Locate the cell with the specified text and output its (X, Y) center coordinate. 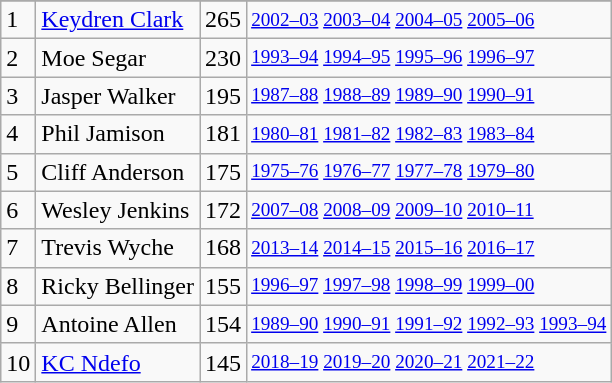
1 (18, 20)
1987–88 1988–89 1989–90 1990–91 (429, 96)
9 (18, 324)
168 (224, 248)
1980–81 1981–82 1982–83 1983–84 (429, 134)
181 (224, 134)
Antoine Allen (118, 324)
265 (224, 20)
2002–03 2003–04 2004–05 2005–06 (429, 20)
Cliff Anderson (118, 172)
145 (224, 362)
Keydren Clark (118, 20)
2007–08 2008–09 2009–10 2010–11 (429, 210)
8 (18, 286)
1996–97 1997–98 1998–99 1999–00 (429, 286)
Phil Jamison (118, 134)
2 (18, 58)
4 (18, 134)
230 (224, 58)
1975–76 1976–77 1977–78 1979–80 (429, 172)
2018–19 2019–20 2020–21 2021–22 (429, 362)
KC Ndefo (118, 362)
175 (224, 172)
Trevis Wyche (118, 248)
Moe Segar (118, 58)
5 (18, 172)
1989–90 1990–91 1991–92 1992–93 1993–94 (429, 324)
3 (18, 96)
155 (224, 286)
7 (18, 248)
154 (224, 324)
Jasper Walker (118, 96)
195 (224, 96)
Wesley Jenkins (118, 210)
2013–14 2014–15 2015–16 2016–17 (429, 248)
172 (224, 210)
Ricky Bellinger (118, 286)
10 (18, 362)
6 (18, 210)
1993–94 1994–95 1995–96 1996–97 (429, 58)
